Capture the cell that displays the provided text and extract its [x, y] central coordinate. 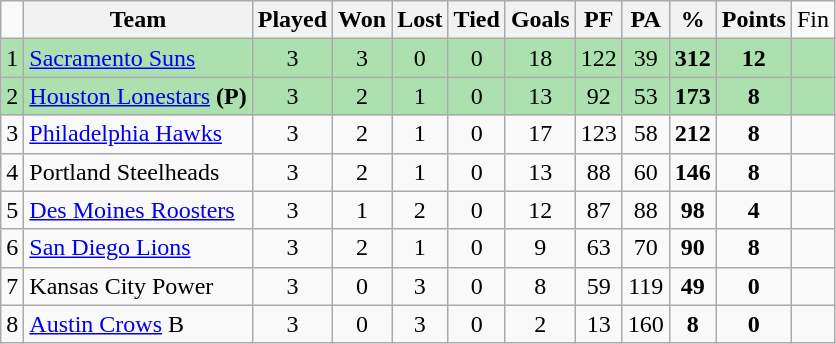
Tied [476, 20]
Portland Steelheads [138, 172]
Fin [812, 20]
119 [646, 286]
Houston Lonestars (P) [138, 96]
% [692, 20]
5 [12, 210]
87 [598, 210]
60 [646, 172]
90 [692, 248]
312 [692, 58]
173 [692, 96]
7 [12, 286]
PA [646, 20]
212 [692, 134]
Philadelphia Hawks [138, 134]
Lost [420, 20]
49 [692, 286]
PF [598, 20]
18 [540, 58]
San Diego Lions [138, 248]
160 [646, 324]
122 [598, 58]
Won [362, 20]
9 [540, 248]
Austin Crows B [138, 324]
Des Moines Roosters [138, 210]
Played [292, 20]
123 [598, 134]
63 [598, 248]
Sacramento Suns [138, 58]
98 [692, 210]
39 [646, 58]
Team [138, 20]
53 [646, 96]
Goals [540, 20]
6 [12, 248]
146 [692, 172]
92 [598, 96]
58 [646, 134]
Kansas City Power [138, 286]
59 [598, 286]
17 [540, 134]
Points [754, 20]
70 [646, 248]
